Return (X, Y) of the center of cell containing provided text 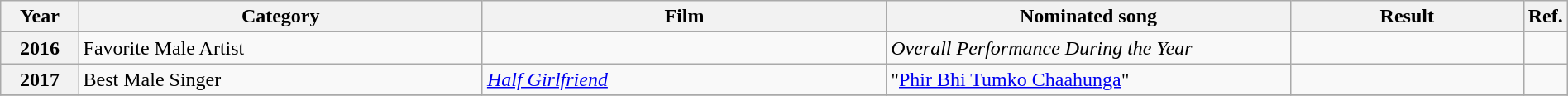
"Phir Bhi Tumko Chaahunga" (1088, 79)
Ref. (1545, 17)
Category (280, 17)
Film (684, 17)
2016 (40, 48)
Favorite Male Artist (280, 48)
Overall Performance During the Year (1088, 48)
Nominated song (1088, 17)
Year (40, 17)
Result (1407, 17)
Best Male Singer (280, 79)
2017 (40, 79)
Half Girlfriend (684, 79)
